Return the [x, y] coordinate for the center point of the cell that contains the specified text.  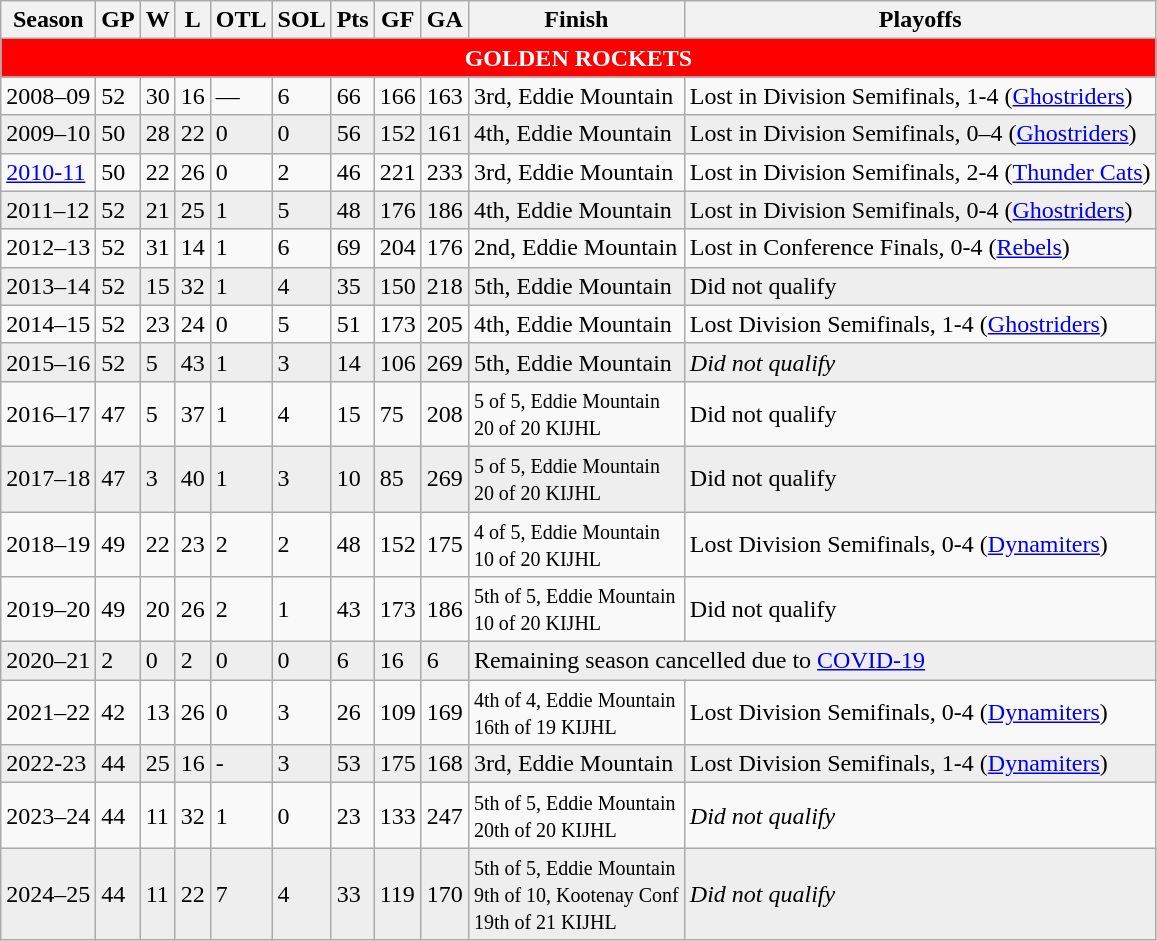
SOL [302, 20]
233 [444, 172]
133 [398, 816]
W [158, 20]
Lost in Division Semifinals, 2-4 (Thunder Cats) [920, 172]
204 [398, 248]
168 [444, 764]
30 [158, 96]
166 [398, 96]
4 of 5, Eddie Mountain10 of 20 KIJHL [576, 544]
69 [352, 248]
28 [158, 134]
46 [352, 172]
2019–20 [48, 610]
2015–16 [48, 362]
21 [158, 210]
GF [398, 20]
37 [192, 414]
7 [241, 894]
119 [398, 894]
42 [118, 712]
2020–21 [48, 661]
2014–15 [48, 324]
20 [158, 610]
10 [352, 478]
218 [444, 286]
35 [352, 286]
OTL [241, 20]
Pts [352, 20]
150 [398, 286]
2011–12 [48, 210]
2017–18 [48, 478]
2023–24 [48, 816]
2016–17 [48, 414]
4th of 4, Eddie Mountain16th of 19 KIJHL [576, 712]
169 [444, 712]
2024–25 [48, 894]
106 [398, 362]
205 [444, 324]
5th of 5, Eddie Mountain10 of 20 KIJHL [576, 610]
2018–19 [48, 544]
Season [48, 20]
33 [352, 894]
- [241, 764]
2nd, Eddie Mountain [576, 248]
Lost in Division Semifinals, 0–4 (Ghostriders) [920, 134]
Finish [576, 20]
53 [352, 764]
247 [444, 816]
Lost in Division Semifinals, 0-4 (Ghostriders) [920, 210]
208 [444, 414]
Remaining season cancelled due to COVID-19 [812, 661]
GOLDEN ROCKETS [578, 58]
56 [352, 134]
161 [444, 134]
75 [398, 414]
Lost Division Semifinals, 1-4 (Ghostriders) [920, 324]
2022-23 [48, 764]
170 [444, 894]
Playoffs [920, 20]
24 [192, 324]
85 [398, 478]
2012–13 [48, 248]
2021–22 [48, 712]
66 [352, 96]
5th of 5, Eddie Mountain20th of 20 KIJHL [576, 816]
Lost Division Semifinals, 1-4 (Dynamiters) [920, 764]
2009–10 [48, 134]
109 [398, 712]
GP [118, 20]
2008–09 [48, 96]
31 [158, 248]
5th of 5, Eddie Mountain9th of 10, Kootenay Conf19th of 21 KIJHL [576, 894]
— [241, 96]
L [192, 20]
2013–14 [48, 286]
2010-11 [48, 172]
51 [352, 324]
13 [158, 712]
163 [444, 96]
221 [398, 172]
Lost in Division Semifinals, 1-4 (Ghostriders) [920, 96]
Lost in Conference Finals, 0-4 (Rebels) [920, 248]
40 [192, 478]
GA [444, 20]
